Scan for the cell matching the given text and deliver its (X, Y) coordinate at center. 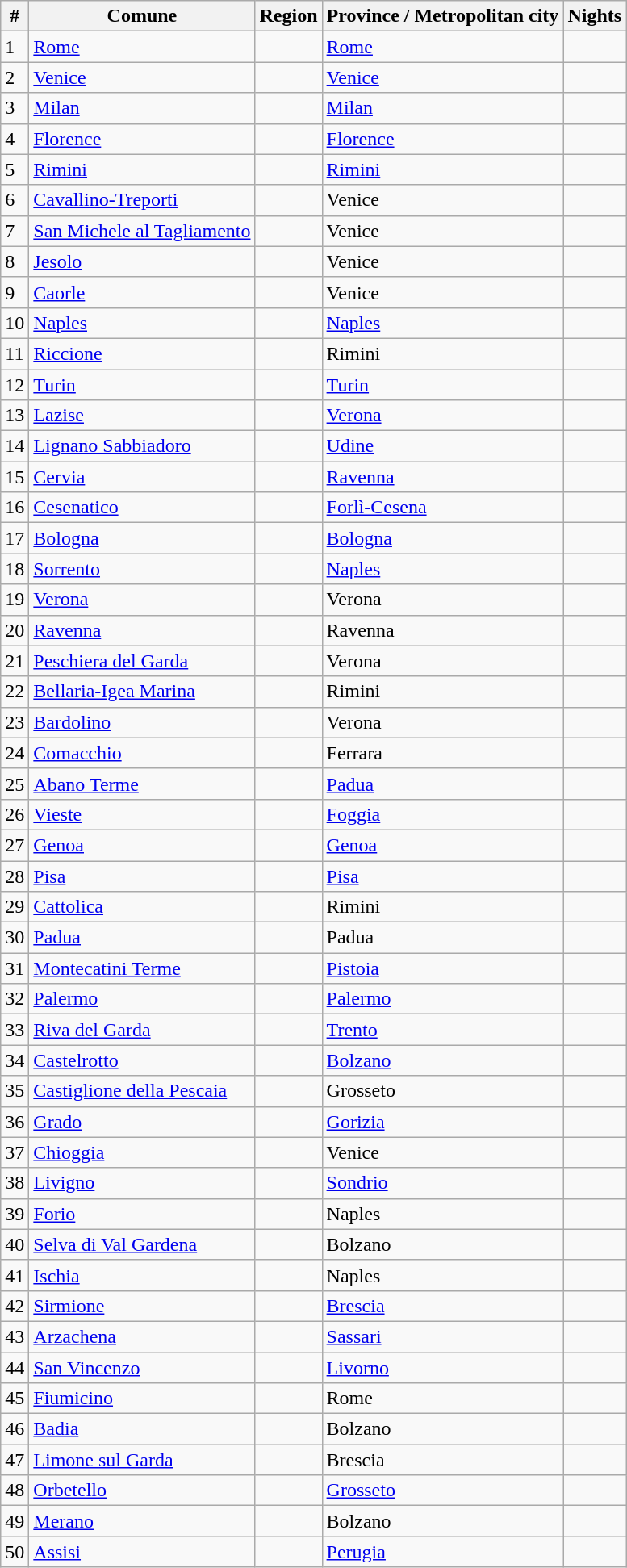
San Vincenzo (142, 1368)
Caorle (142, 292)
11 (15, 353)
5 (15, 169)
Orbetello (142, 1491)
Cattolica (142, 907)
42 (15, 1306)
Gorizia (442, 1122)
Peschiera del Garda (142, 661)
Bellaria-Igea Marina (142, 692)
20 (15, 630)
37 (15, 1152)
25 (15, 784)
34 (15, 1060)
Sassari (442, 1336)
Forlì-Cesena (442, 508)
6 (15, 200)
4 (15, 139)
Fiumicino (142, 1399)
9 (15, 292)
50 (15, 1552)
Montecatini Terme (142, 968)
Sirmione (142, 1306)
29 (15, 907)
7 (15, 231)
32 (15, 999)
12 (15, 385)
35 (15, 1091)
36 (15, 1122)
Cavallino-Treporti (142, 200)
Comacchio (142, 753)
48 (15, 1491)
Castelrotto (142, 1060)
Sondrio (442, 1183)
16 (15, 508)
19 (15, 600)
Region (289, 16)
8 (15, 261)
26 (15, 814)
Perugia (442, 1552)
28 (15, 876)
22 (15, 692)
Abano Terme (142, 784)
2 (15, 77)
Cervia (142, 477)
Arzachena (142, 1336)
18 (15, 569)
Badia (142, 1429)
41 (15, 1275)
Trento (442, 1030)
43 (15, 1336)
23 (15, 722)
13 (15, 416)
Sorrento (142, 569)
21 (15, 661)
Comune (142, 16)
Ischia (142, 1275)
Merano (142, 1521)
10 (15, 323)
46 (15, 1429)
Chioggia (142, 1152)
Lazise (142, 416)
39 (15, 1214)
Nights (595, 16)
45 (15, 1399)
38 (15, 1183)
Bardolino (142, 722)
Jesolo (142, 261)
1 (15, 47)
31 (15, 968)
Limone sul Garda (142, 1460)
Riva del Garda (142, 1030)
Pistoia (442, 968)
Province / Metropolitan city (442, 16)
Forio (142, 1214)
40 (15, 1244)
Lignano Sabbiadoro (142, 446)
Livigno (142, 1183)
44 (15, 1368)
Foggia (442, 814)
Riccione (142, 353)
Selva di Val Gardena (142, 1244)
24 (15, 753)
Cesenatico (142, 508)
14 (15, 446)
Vieste (142, 814)
27 (15, 845)
33 (15, 1030)
15 (15, 477)
Ferrara (442, 753)
Castiglione della Pescaia (142, 1091)
Assisi (142, 1552)
Livorno (442, 1368)
49 (15, 1521)
# (15, 16)
Grado (142, 1122)
30 (15, 938)
Udine (442, 446)
3 (15, 108)
17 (15, 538)
47 (15, 1460)
San Michele al Tagliamento (142, 231)
